Search for the cell housing the specified text and yield its (X, Y) center coordinate. 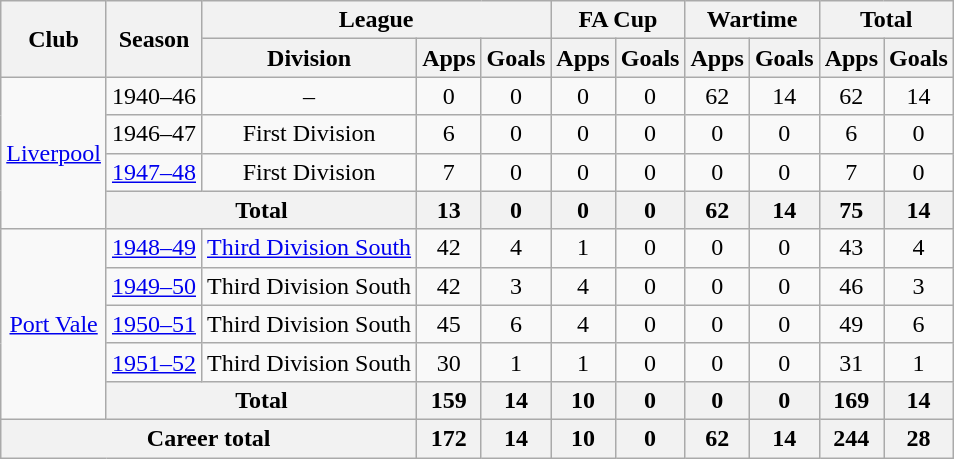
– (310, 96)
13 (449, 210)
Season (154, 39)
FA Cup (618, 20)
Division (310, 58)
1949–50 (154, 286)
1946–47 (154, 134)
Career total (209, 438)
1947–48 (154, 172)
169 (851, 400)
1940–46 (154, 96)
159 (449, 400)
Liverpool (54, 153)
1951–52 (154, 362)
45 (449, 324)
43 (851, 248)
31 (851, 362)
244 (851, 438)
Club (54, 39)
49 (851, 324)
28 (919, 438)
1948–49 (154, 248)
46 (851, 286)
1950–51 (154, 324)
Port Vale (54, 324)
Wartime (752, 20)
League (376, 20)
172 (449, 438)
75 (851, 210)
30 (449, 362)
